For the text-containing cell, return its midpoint in [X, Y] coordinate format. 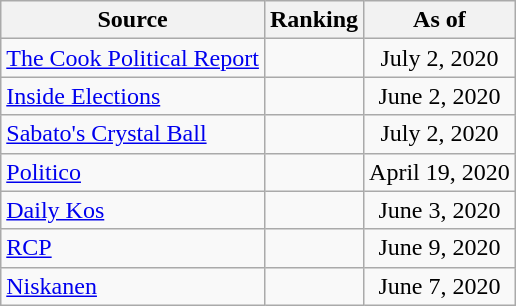
As of [440, 20]
June 2, 2020 [440, 96]
Niskanen [133, 286]
The Cook Political Report [133, 58]
June 7, 2020 [440, 286]
April 19, 2020 [440, 172]
Inside Elections [133, 96]
Ranking [314, 20]
Sabato's Crystal Ball [133, 134]
June 9, 2020 [440, 248]
June 3, 2020 [440, 210]
Politico [133, 172]
Source [133, 20]
Daily Kos [133, 210]
RCP [133, 248]
